Locate the cell with the specified text and output its [x, y] center coordinate. 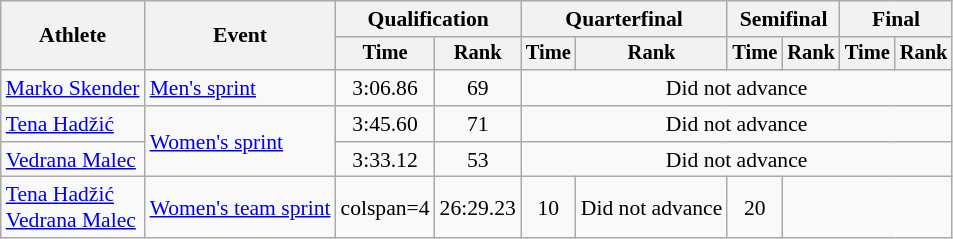
Athlete [73, 36]
Tena HadžićVedrana Malec [73, 208]
Final [896, 19]
Marko Skender [73, 88]
69 [478, 88]
Women's sprint [240, 142]
20 [754, 208]
71 [478, 124]
3:45.60 [386, 124]
Semifinal [783, 19]
53 [478, 160]
Qualification [428, 19]
Men's sprint [240, 88]
Event [240, 36]
Tena Hadžić [73, 124]
10 [548, 208]
Women's team sprint [240, 208]
colspan=4 [386, 208]
26:29.23 [478, 208]
3:06.86 [386, 88]
Quarterfinal [624, 19]
Vedrana Malec [73, 160]
3:33.12 [386, 160]
